Capture the cell that displays the provided text and extract its (X, Y) central coordinate. 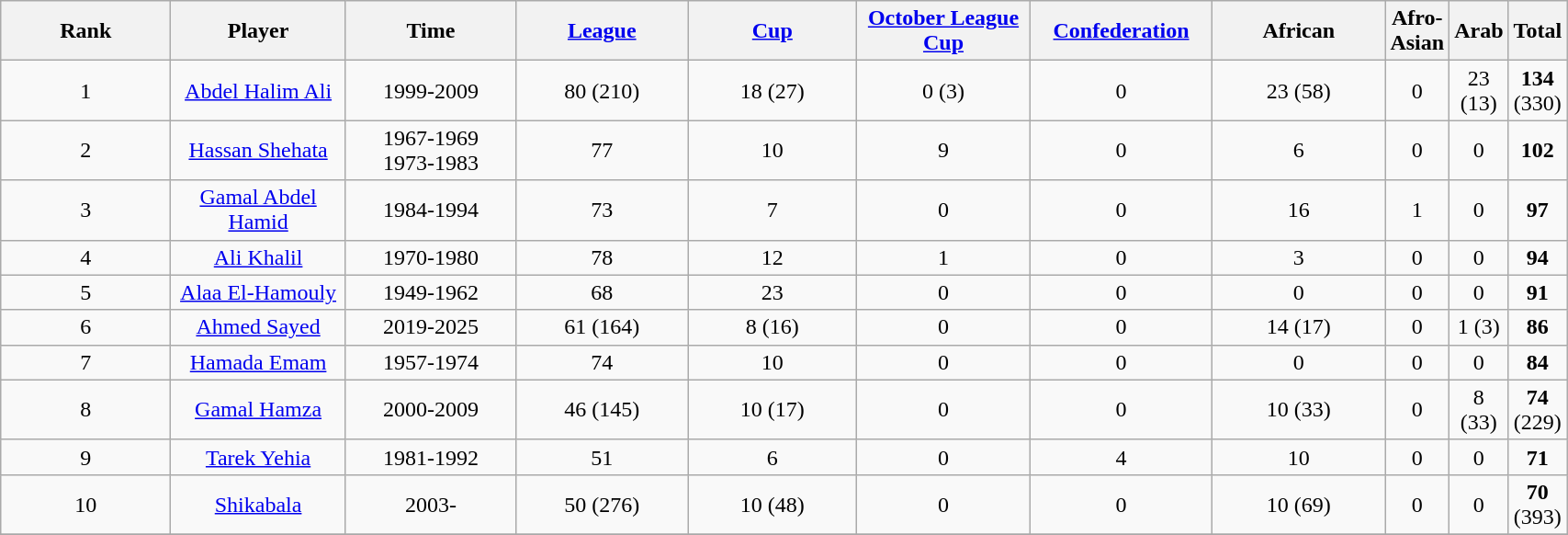
46 (145) (602, 410)
102 (1538, 151)
84 (1538, 362)
51 (602, 457)
1957-1974 (430, 362)
Confederation (1121, 31)
5 (86, 292)
8 (86, 410)
10 (33) (1299, 410)
African (1299, 31)
2019-2025 (430, 327)
16 (1299, 210)
68 (602, 292)
Ahmed Sayed (259, 327)
1 (3) (1479, 327)
1981-1992 (430, 457)
134 (330) (1538, 90)
10 (17) (772, 410)
94 (1538, 257)
74 (229) (1538, 410)
Hassan Shehata (259, 151)
Abdel Halim Ali (259, 90)
23 (772, 292)
97 (1538, 210)
Total (1538, 31)
14 (17) (1299, 327)
Ali Khalil (259, 257)
October League Cup (944, 31)
8 (33) (1479, 410)
10 (48) (772, 504)
Player (259, 31)
8 (16) (772, 327)
12 (772, 257)
Gamal Abdel Hamid (259, 210)
86 (1538, 327)
Arab (1479, 31)
2000-2009 (430, 410)
61 (164) (602, 327)
10 (69) (1299, 504)
Rank (86, 31)
1949-1962 (430, 292)
77 (602, 151)
18 (27) (772, 90)
1970-1980 (430, 257)
73 (602, 210)
23 (13) (1479, 90)
1984-1994 (430, 210)
Gamal Hamza (259, 410)
71 (1538, 457)
2003- (430, 504)
50 (276) (602, 504)
Time (430, 31)
23 (58) (1299, 90)
1967-19691973-1983 (430, 151)
1999-2009 (430, 90)
Afro-Asian (1417, 31)
Shikabala (259, 504)
74 (602, 362)
Alaa El-Hamouly (259, 292)
Tarek Yehia (259, 457)
2 (86, 151)
0 (3) (944, 90)
Hamada Emam (259, 362)
Cup (772, 31)
70 (393) (1538, 504)
78 (602, 257)
League (602, 31)
80 (210) (602, 90)
91 (1538, 292)
